Provide the [X, Y] coordinate of the cell's center where the given text is located.  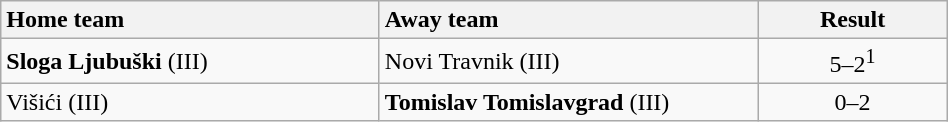
Višići (III) [190, 102]
0–2 [852, 102]
5–21 [852, 62]
Home team [190, 20]
Result [852, 20]
Away team [568, 20]
Novi Travnik (III) [568, 62]
Sloga Ljubuški (III) [190, 62]
Tomislav Tomislavgrad (III) [568, 102]
